Search for the cell housing the specified text and yield its [X, Y] center coordinate. 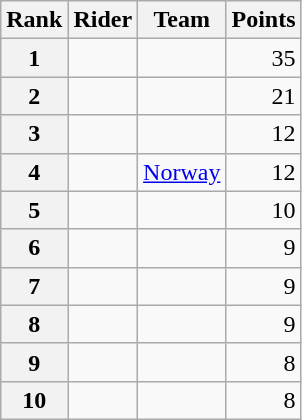
6 [34, 248]
3 [34, 134]
5 [34, 210]
4 [34, 172]
1 [34, 58]
7 [34, 286]
Rider [103, 20]
Team [182, 20]
Rank [34, 20]
Points [264, 20]
2 [34, 96]
21 [264, 96]
Norway [182, 172]
35 [264, 58]
